Identify which cell holds the provided text, then report its [x, y] central coordinate. 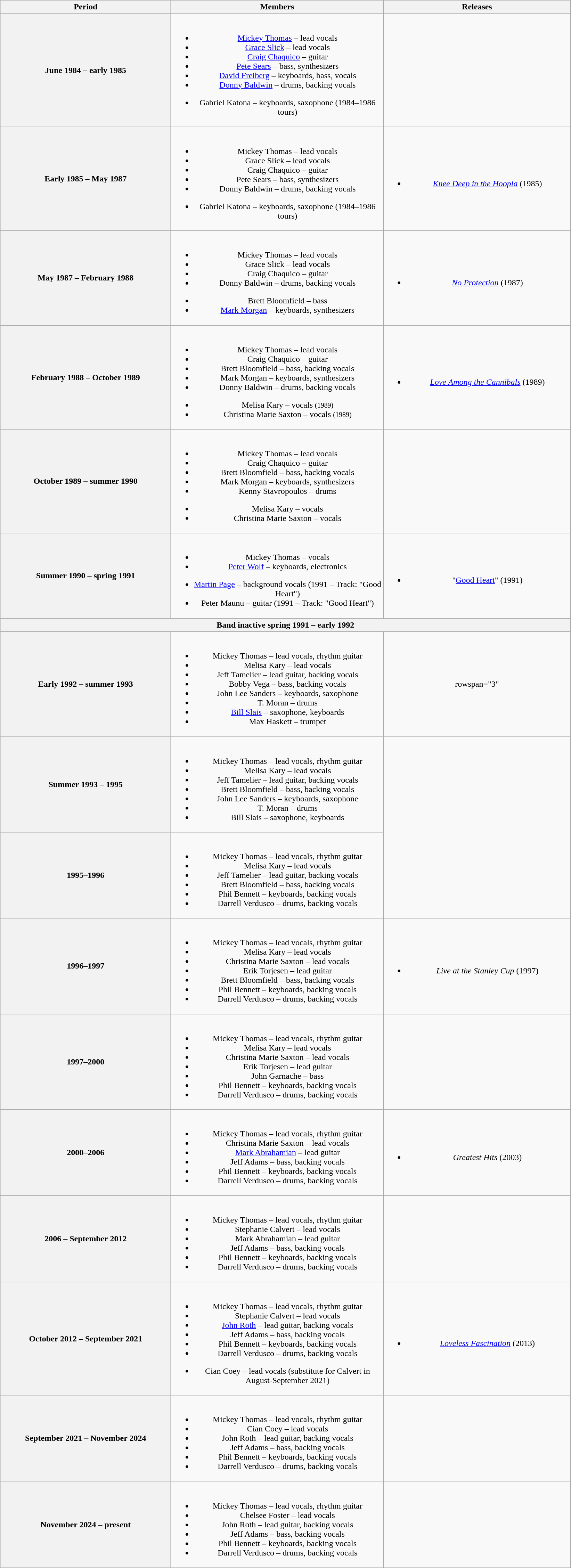
September 2021 – November 2024 [85, 1438]
Love Among the Cannibals (1989) [477, 377]
November 2024 – present [85, 1525]
Members [277, 7]
rowspan="3" [477, 684]
Period [85, 7]
May 1987 – February 1988 [85, 278]
Band inactive spring 1991 – early 1992 [286, 625]
Greatest Hits (2003) [477, 1153]
February 1988 – October 1989 [85, 377]
1995–1996 [85, 875]
Early 1992 – summer 1993 [85, 684]
Loveless Fascination (2013) [477, 1339]
Summer 1993 – 1995 [85, 784]
October 1989 – summer 1990 [85, 481]
"Good Heart" (1991) [477, 575]
Early 1985 – May 1987 [85, 179]
2006 – September 2012 [85, 1239]
No Protection (1987) [477, 278]
1997–2000 [85, 1062]
October 2012 – September 2021 [85, 1339]
Releases [477, 7]
1996–1997 [85, 966]
June 1984 – early 1985 [85, 70]
Live at the Stanley Cup (1997) [477, 966]
2000–2006 [85, 1153]
Knee Deep in the Hoopla (1985) [477, 179]
Summer 1990 – spring 1991 [85, 575]
